Detect which cell encompasses the target text, then output its [X, Y] center coordinate. 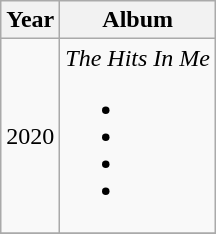
The Hits In Me [138, 136]
2020 [30, 136]
Album [138, 20]
Year [30, 20]
